Return the (X, Y) coordinate for the center point of the cell that contains the specified text.  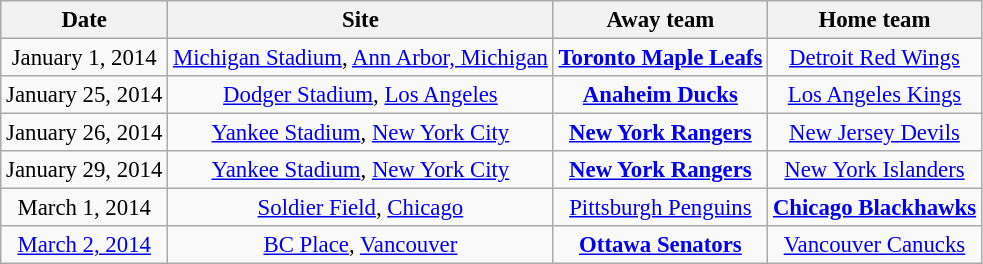
New York Islanders (875, 170)
Los Angeles Kings (875, 95)
January 1, 2014 (84, 58)
Vancouver Canucks (875, 245)
Toronto Maple Leafs (660, 58)
Soldier Field, Chicago (361, 208)
Anaheim Ducks (660, 95)
Site (361, 20)
Ottawa Senators (660, 245)
Away team (660, 20)
Dodger Stadium, Los Angeles (361, 95)
Home team (875, 20)
January 26, 2014 (84, 133)
New Jersey Devils (875, 133)
Michigan Stadium, Ann Arbor, Michigan (361, 58)
January 29, 2014 (84, 170)
Date (84, 20)
January 25, 2014 (84, 95)
Detroit Red Wings (875, 58)
March 2, 2014 (84, 245)
Chicago Blackhawks (875, 208)
March 1, 2014 (84, 208)
Pittsburgh Penguins (660, 208)
BC Place, Vancouver (361, 245)
